Return [X, Y] of the center of cell containing provided text 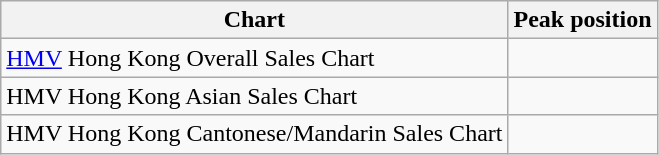
Chart [254, 20]
HMV Hong Kong Overall Sales Chart [254, 58]
HMV Hong Kong Cantonese/Mandarin Sales Chart [254, 134]
HMV Hong Kong Asian Sales Chart [254, 96]
Peak position [582, 20]
